Scan for the cell matching the given text and deliver its (x, y) coordinate at center. 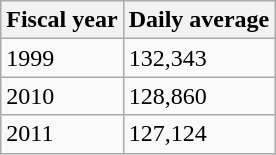
2011 (62, 134)
2010 (62, 96)
127,124 (199, 134)
Fiscal year (62, 20)
Daily average (199, 20)
128,860 (199, 96)
132,343 (199, 58)
1999 (62, 58)
